Locate the cell with the specified text and output its [X, Y] center coordinate. 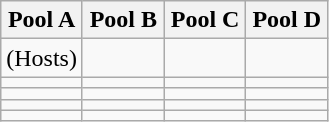
Pool D [287, 20]
Pool C [205, 20]
Pool A [42, 20]
Pool B [123, 20]
(Hosts) [42, 58]
